Identify which cell holds the provided text, then report its (X, Y) central coordinate. 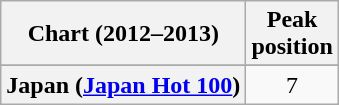
Chart (2012–2013) (124, 34)
Japan (Japan Hot 100) (124, 85)
Peakposition (292, 34)
7 (292, 85)
